Output the [x, y] coordinate of the center of the cell containing the given text.  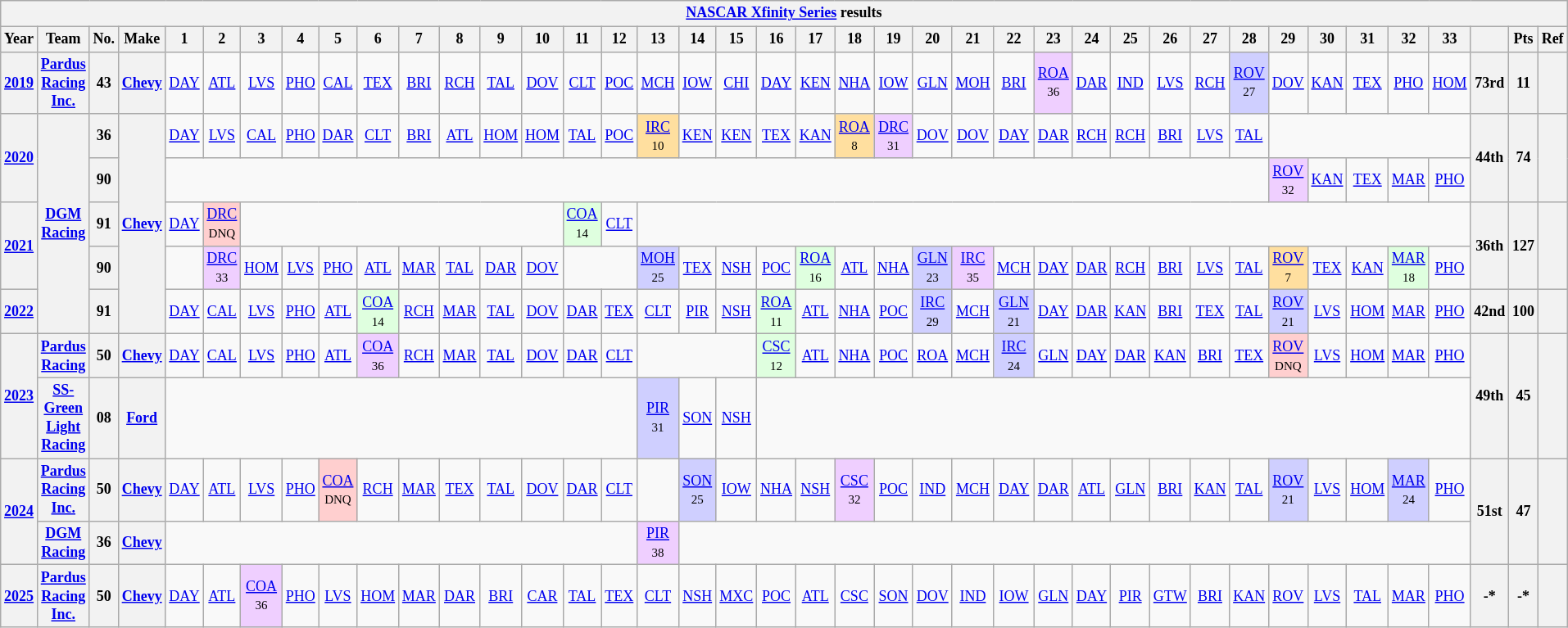
IRC24 [1014, 356]
Team [63, 39]
3 [262, 39]
MOH25 [659, 268]
27 [1210, 39]
PIR38 [659, 543]
1 [184, 39]
28 [1249, 39]
GLN23 [932, 268]
COADNQ [338, 490]
14 [697, 39]
100 [1524, 312]
31 [1368, 39]
73rd [1489, 83]
ROV [1288, 596]
47 [1524, 512]
MAR24 [1409, 490]
IRC35 [973, 268]
SON25 [697, 490]
SS-Green Light Racing [63, 418]
2019 [20, 83]
IRC10 [659, 136]
29 [1288, 39]
GTW [1170, 596]
49th [1489, 396]
16 [777, 39]
ROA8 [854, 136]
36th [1489, 246]
2024 [20, 512]
33 [1450, 39]
MAR18 [1409, 268]
NASCAR Xfinity Series results [784, 13]
MOH [973, 83]
43 [103, 83]
No. [103, 39]
30 [1327, 39]
Ford [142, 418]
CSC32 [854, 490]
26 [1170, 39]
CHI [736, 83]
Make [142, 39]
GLN21 [1014, 312]
CSC12 [777, 356]
2022 [20, 312]
IRC29 [932, 312]
21 [973, 39]
23 [1054, 39]
32 [1409, 39]
2021 [20, 246]
2025 [20, 596]
ROV32 [1288, 180]
2020 [20, 157]
DRCDNQ [222, 224]
DRC31 [894, 136]
10 [542, 39]
CSC [854, 596]
5 [338, 39]
2 [222, 39]
42nd [1489, 312]
9 [501, 39]
8 [460, 39]
Ref [1552, 39]
08 [103, 418]
ROVDNQ [1288, 356]
12 [619, 39]
19 [894, 39]
ROA11 [777, 312]
ROA16 [815, 268]
4 [300, 39]
20 [932, 39]
ROV27 [1249, 83]
ROA [932, 356]
127 [1524, 246]
74 [1524, 157]
CAR [542, 596]
44th [1489, 157]
51st [1489, 512]
Pardus Racing [63, 356]
Pts [1524, 39]
2023 [20, 396]
MXC [736, 596]
PIR31 [659, 418]
DRC33 [222, 268]
ROV7 [1288, 268]
Year [20, 39]
25 [1131, 39]
7 [419, 39]
24 [1091, 39]
18 [854, 39]
45 [1524, 396]
22 [1014, 39]
15 [736, 39]
13 [659, 39]
6 [378, 39]
17 [815, 39]
ROA36 [1054, 83]
